Scan for the cell matching the given text and deliver its (X, Y) coordinate at center. 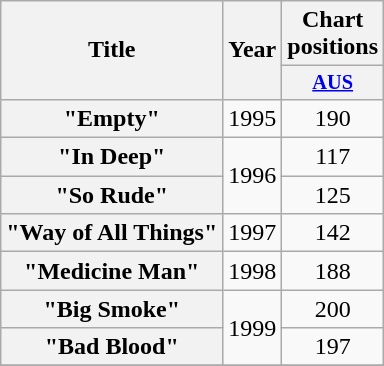
"Bad Blood" (112, 347)
Chart positions (333, 34)
1996 (252, 176)
1999 (252, 328)
200 (333, 309)
117 (333, 157)
"Way of All Things" (112, 233)
197 (333, 347)
1995 (252, 118)
142 (333, 233)
190 (333, 118)
Year (252, 50)
Title (112, 50)
"So Rude" (112, 195)
125 (333, 195)
188 (333, 271)
"In Deep" (112, 157)
"Big Smoke" (112, 309)
1998 (252, 271)
"Medicine Man" (112, 271)
"Empty" (112, 118)
1997 (252, 233)
AUS (333, 83)
